Determine the [x, y] coordinate at the center of the cell enclosing the given text.  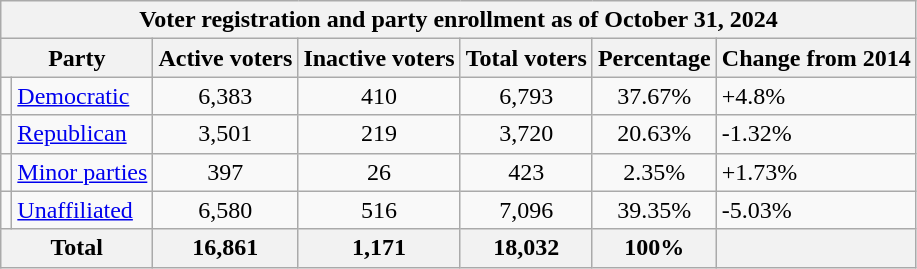
Democratic [82, 96]
2.35% [654, 172]
37.67% [654, 96]
+4.8% [816, 96]
+1.73% [816, 172]
1,171 [379, 248]
Minor parties [82, 172]
26 [379, 172]
20.63% [654, 134]
Total voters [526, 58]
3,720 [526, 134]
39.35% [654, 210]
423 [526, 172]
516 [379, 210]
Party [77, 58]
410 [379, 96]
6,383 [226, 96]
7,096 [526, 210]
-1.32% [816, 134]
Unaffiliated [82, 210]
3,501 [226, 134]
Percentage [654, 58]
18,032 [526, 248]
397 [226, 172]
Change from 2014 [816, 58]
6,793 [526, 96]
219 [379, 134]
Active voters [226, 58]
Voter registration and party enrollment as of October 31, 2024 [458, 20]
100% [654, 248]
Total [77, 248]
16,861 [226, 248]
Inactive voters [379, 58]
-5.03% [816, 210]
6,580 [226, 210]
Republican [82, 134]
